Capture the cell that displays the provided text and extract its (X, Y) central coordinate. 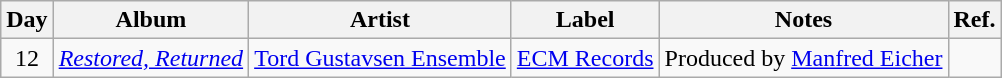
Artist (380, 20)
Restored, Returned (150, 58)
Ref. (974, 20)
Label (585, 20)
Notes (804, 20)
Tord Gustavsen Ensemble (380, 58)
Day (27, 20)
12 (27, 58)
Produced by Manfred Eicher (804, 58)
ECM Records (585, 58)
Album (150, 20)
